Provide the [X, Y] coordinate of the cell's center where the given text is located.  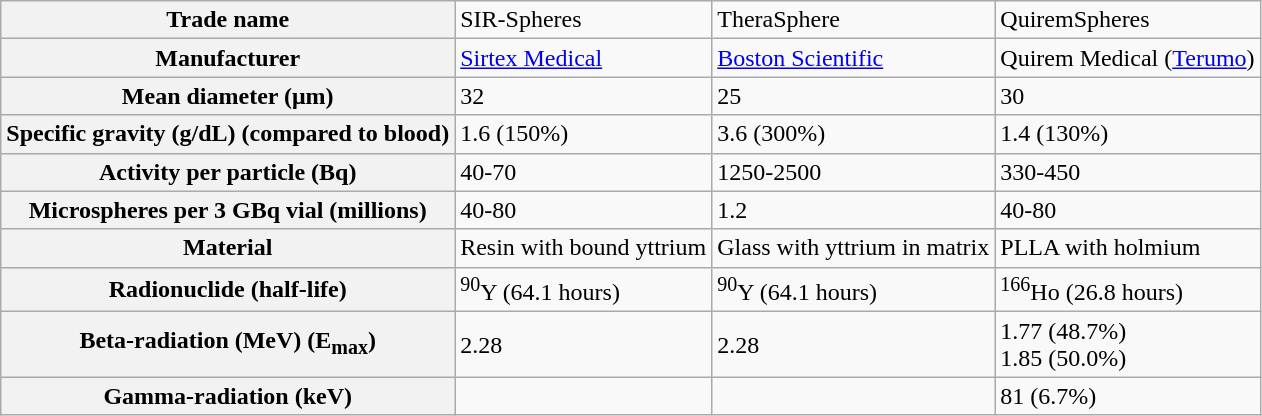
330-450 [1128, 172]
Boston Scientific [854, 58]
1.2 [854, 210]
1250-2500 [854, 172]
1.77 (48.7%)1.85 (50.0%) [1128, 344]
TheraSphere [854, 20]
3.6 (300%) [854, 134]
1.6 (150%) [584, 134]
Mean diameter (μm) [228, 96]
25 [854, 96]
166Ho (26.8 hours) [1128, 290]
30 [1128, 96]
Radionuclide (half-life) [228, 290]
81 (6.7%) [1128, 396]
Sirtex Medical [584, 58]
Glass with yttrium in matrix [854, 248]
Manufacturer [228, 58]
QuiremSpheres [1128, 20]
40-70 [584, 172]
Gamma-radiation (keV) [228, 396]
32 [584, 96]
Activity per particle (Bq) [228, 172]
Microspheres per 3 GBq vial (millions) [228, 210]
Beta-radiation (MeV) (Emax) [228, 344]
Resin with bound yttrium [584, 248]
SIR-Spheres [584, 20]
1.4 (130%) [1128, 134]
PLLA with holmium [1128, 248]
Specific gravity (g/dL) (compared to blood) [228, 134]
Trade name [228, 20]
Quirem Medical (Terumo) [1128, 58]
Material [228, 248]
